Return [X, Y] of the center of cell containing provided text 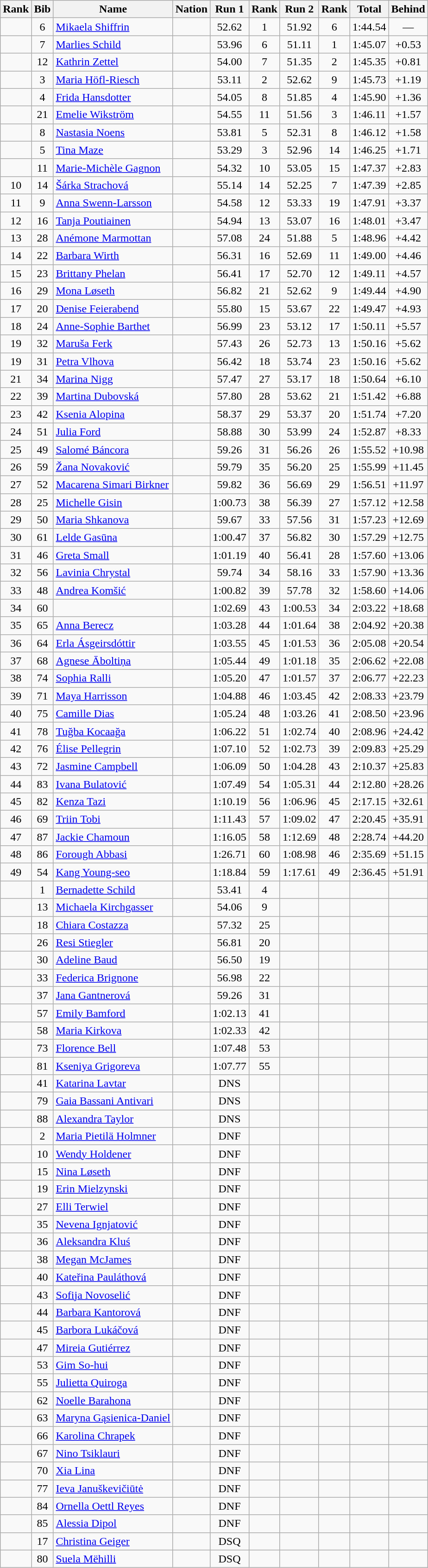
Lavinia Chrystal [113, 573]
+4.93 [408, 309]
1:48.96 [369, 238]
57.43 [230, 344]
Emelie Wikström [113, 115]
Frida Hansdotter [113, 97]
+24.42 [408, 731]
Jana Gantnerová [113, 995]
1:03.55 [230, 643]
Tuğba Kocaağa [113, 731]
+22.08 [408, 661]
+28.26 [408, 784]
52.73 [299, 344]
52.96 [299, 150]
51.56 [299, 115]
51.11 [299, 44]
Kathrin Zettel [113, 62]
1:47.91 [369, 203]
1:57.29 [369, 538]
+14.06 [408, 590]
+25.29 [408, 749]
+4.57 [408, 273]
+22.23 [408, 678]
Greta Small [113, 555]
1:09.02 [299, 819]
+32.61 [408, 802]
2:09.83 [369, 749]
56.50 [230, 960]
62 [43, 1401]
Total [369, 9]
Sofija Novoselić [113, 1295]
Emily Bamford [113, 1013]
57.56 [299, 520]
71 [43, 696]
Mireia Gutiérrez [113, 1348]
1:05.44 [230, 661]
+51.15 [408, 855]
57.80 [230, 397]
1:12.69 [299, 837]
56.31 [230, 256]
1:00.82 [230, 590]
1:05.31 [299, 784]
Resi Stiegler [113, 942]
53.07 [299, 221]
Tanja Poutiainen [113, 221]
Nina Løseth [113, 1171]
1:05.20 [230, 678]
+12.58 [408, 502]
Julia Ford [113, 432]
1:01.19 [230, 555]
2:08.96 [369, 731]
2:17.15 [369, 802]
1:06.22 [230, 731]
Barbara Wirth [113, 256]
55.80 [230, 309]
1:07.10 [230, 749]
Run 2 [299, 9]
Bib [43, 9]
Mikaela Shiffrin [113, 27]
1:45.07 [369, 44]
54.06 [230, 907]
53.96 [230, 44]
1:07.77 [230, 1066]
Aleksandra Kluś [113, 1242]
Nino Tsiklauri [113, 1453]
+8.33 [408, 432]
53.67 [299, 309]
1:04.88 [230, 696]
51.85 [299, 97]
Michelle Gisin [113, 502]
2:08.33 [369, 696]
56.69 [299, 484]
1:55.52 [369, 449]
Marina Nigg [113, 379]
53.81 [230, 132]
+25.83 [408, 766]
Maryna Gąsienica-Daniel [113, 1418]
Kang Young-seo [113, 872]
54.58 [230, 203]
56.39 [299, 502]
76 [43, 749]
+4.46 [408, 256]
+2.85 [408, 185]
1:45.90 [369, 97]
Anna Berecz [113, 626]
1:08.98 [299, 855]
Ornella Oettl Reyes [113, 1506]
59.82 [230, 484]
1:04.28 [299, 766]
1:02.33 [230, 1030]
Nevena Ignjatović [113, 1224]
Šárka Strachová [113, 185]
67 [43, 1453]
+13.06 [408, 555]
+51.91 [408, 872]
68 [43, 661]
57.78 [299, 590]
Christina Geiger [113, 1541]
1:02.13 [230, 1013]
1:46.11 [369, 115]
1:05.24 [230, 713]
1:01.64 [299, 626]
2:12.80 [369, 784]
1:03.26 [299, 713]
Maruša Ferk [113, 344]
88 [43, 1119]
82 [43, 802]
81 [43, 1066]
65 [43, 626]
53.41 [230, 890]
Maria Shkanova [113, 520]
1:00.47 [230, 538]
53.33 [299, 203]
1:18.84 [230, 872]
+4.42 [408, 238]
75 [43, 713]
1:44.54 [369, 27]
1:49.11 [369, 273]
2:35.69 [369, 855]
77 [43, 1488]
+1.19 [408, 80]
54.32 [230, 167]
1:47.39 [369, 185]
Anne-Sophie Barthet [113, 326]
1:57.12 [369, 502]
52.31 [299, 132]
+6.88 [408, 397]
Maria Pietilä Holmner [113, 1136]
1:01.18 [299, 661]
+44.20 [408, 837]
Lelde Gasūna [113, 538]
Elli Terwiel [113, 1207]
1:01.53 [299, 643]
+0.53 [408, 44]
69 [43, 819]
Adeline Baud [113, 960]
53.37 [299, 414]
80 [43, 1559]
Žana Novaković [113, 467]
53.99 [299, 432]
Jackie Chamoun [113, 837]
Mona Løseth [113, 291]
56.99 [230, 326]
1:50.11 [369, 326]
1:45.35 [369, 62]
54.94 [230, 221]
70 [43, 1471]
Petra Vlhova [113, 361]
Karolina Chrapek [113, 1436]
Behind [408, 9]
2:20.45 [369, 819]
Sophia Ralli [113, 678]
Alexandra Taylor [113, 1119]
1:45.73 [369, 80]
52.70 [299, 273]
Ivana Bulatović [113, 784]
Agnese Āboltiņa [113, 661]
1:49.44 [369, 291]
Megan McJames [113, 1259]
Suela Mëhilli [113, 1559]
1:02.69 [230, 608]
56.42 [230, 361]
1:16.05 [230, 837]
+12.69 [408, 520]
1:49.47 [369, 309]
58.88 [230, 432]
+1.58 [408, 132]
Erin Mielzynski [113, 1189]
1:50.64 [369, 379]
+5.57 [408, 326]
53.29 [230, 150]
+1.57 [408, 115]
2:06.62 [369, 661]
Run 1 [230, 9]
Florence Bell [113, 1048]
+13.36 [408, 573]
Marie-Michèle Gagnon [113, 167]
+23.96 [408, 713]
Katarina Lavtar [113, 1084]
57.32 [230, 925]
1:06.09 [230, 766]
+23.79 [408, 696]
Gim So-hui [113, 1365]
56.81 [230, 942]
+1.71 [408, 150]
Julietta Quiroga [113, 1383]
2:28.74 [369, 837]
56.98 [230, 978]
Kseniya Grigoreva [113, 1066]
Barbara Kantorová [113, 1312]
+12.75 [408, 538]
52.25 [299, 185]
Nation [191, 9]
Triin Tobi [113, 819]
1:56.51 [369, 484]
85 [43, 1524]
53.74 [299, 361]
1:55.99 [369, 467]
1:51.42 [369, 397]
1:17.61 [299, 872]
87 [43, 837]
+20.54 [408, 643]
2:08.50 [369, 713]
+2.83 [408, 167]
66 [43, 1436]
79 [43, 1101]
58.37 [230, 414]
Xia Lina [113, 1471]
54.00 [230, 62]
+7.20 [408, 414]
Brittany Phelan [113, 273]
1:57.90 [369, 573]
Federica Brignone [113, 978]
53.12 [299, 326]
Noelle Barahona [113, 1401]
51.35 [299, 62]
— [408, 27]
1:00.53 [299, 608]
59.74 [230, 573]
+20.38 [408, 626]
2:03.22 [369, 608]
Barbora Lukáčová [113, 1330]
1:00.73 [230, 502]
Camille Dias [113, 713]
1:03.28 [230, 626]
1:01.57 [299, 678]
Name [113, 9]
64 [43, 643]
Forough Abbasi [113, 855]
2:36.45 [369, 872]
Erla Ásgeirsdóttir [113, 643]
1:47.37 [369, 167]
1:03.45 [299, 696]
72 [43, 766]
+18.68 [408, 608]
Jasmine Campbell [113, 766]
Alessia Dipol [113, 1524]
78 [43, 731]
1:49.00 [369, 256]
Andrea Komšić [113, 590]
2:06.77 [369, 678]
+6.10 [408, 379]
1:51.74 [369, 414]
56.20 [299, 467]
1:46.12 [369, 132]
59.79 [230, 467]
58.16 [299, 573]
1:52.87 [369, 432]
Ieva Januškevičiūtė [113, 1488]
51.92 [299, 27]
Maya Harrisson [113, 696]
2:05.08 [369, 643]
Martina Dubovská [113, 397]
54.05 [230, 97]
2:10.37 [369, 766]
Tina Maze [113, 150]
Denise Feierabend [113, 309]
1:11.43 [230, 819]
1:06.96 [299, 802]
Gaia Bassani Antivari [113, 1101]
1:57.60 [369, 555]
1:26.71 [230, 855]
74 [43, 678]
56.26 [299, 449]
Salomé Báncora [113, 449]
Kenza Tazi [113, 802]
55.14 [230, 185]
2:04.92 [369, 626]
1:46.25 [369, 150]
Kateřina Pauláthová [113, 1277]
53.05 [299, 167]
1:58.60 [369, 590]
53.17 [299, 379]
Chiara Costazza [113, 925]
+1.36 [408, 97]
+10.98 [408, 449]
83 [43, 784]
61 [43, 538]
1:10.19 [230, 802]
1:07.48 [230, 1048]
86 [43, 855]
1:02.73 [299, 749]
51.88 [299, 238]
+0.81 [408, 62]
+4.90 [408, 291]
+3.47 [408, 221]
Macarena Simari Birkner [113, 484]
Élise Pellegrin [113, 749]
59.67 [230, 520]
Anna Swenn-Larsson [113, 203]
52.69 [299, 256]
Maria Höfl-Riesch [113, 80]
1:07.49 [230, 784]
+35.91 [408, 819]
Marlies Schild [113, 44]
63 [43, 1418]
1:02.74 [299, 731]
Bernadette Schild [113, 890]
57.08 [230, 238]
57.47 [230, 379]
+11.97 [408, 484]
Anémone Marmottan [113, 238]
Maria Kirkova [113, 1030]
54.55 [230, 115]
1:48.01 [369, 221]
+3.37 [408, 203]
53.11 [230, 80]
Michaela Kirchgasser [113, 907]
+11.45 [408, 467]
53.62 [299, 397]
1:57.23 [369, 520]
84 [43, 1506]
Nastasia Noens [113, 132]
73 [43, 1048]
Wendy Holdener [113, 1154]
Ksenia Alopina [113, 414]
